Return the (x, y) coordinate for the center point of the cell that contains the specified text.  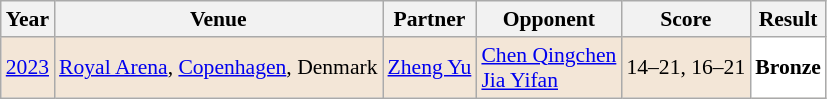
Venue (218, 19)
Year (28, 19)
Chen Qingchen Jia Yifan (548, 68)
14–21, 16–21 (686, 68)
Result (788, 19)
Royal Arena, Copenhagen, Denmark (218, 68)
Bronze (788, 68)
Partner (430, 19)
Zheng Yu (430, 68)
2023 (28, 68)
Opponent (548, 19)
Score (686, 19)
